Pinpoint the cell where the given text exists, returning its (x, y) midpoint coordinate. 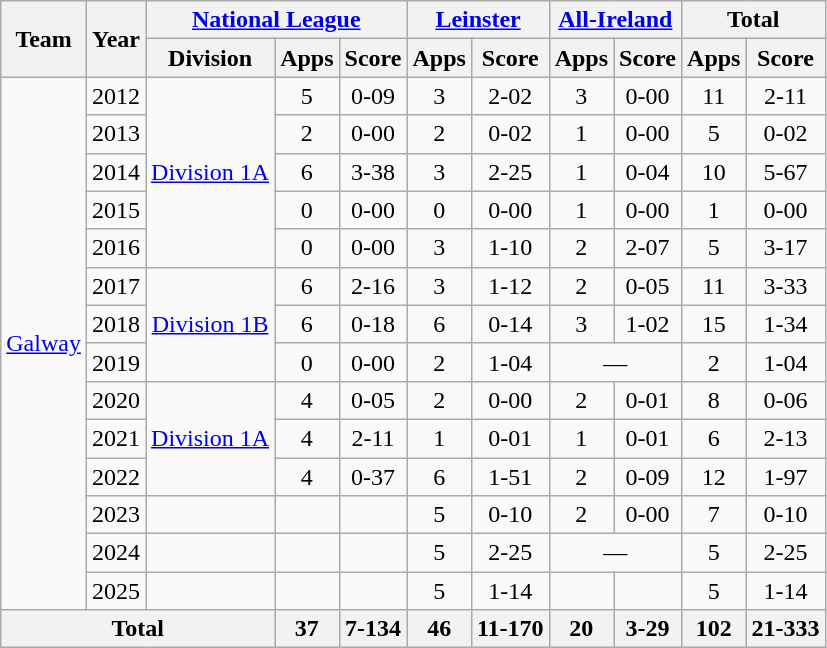
0-37 (373, 477)
2019 (116, 362)
1-34 (786, 324)
20 (581, 629)
National League (276, 20)
2-13 (786, 438)
Division (210, 58)
10 (714, 172)
1-10 (510, 248)
0-06 (786, 400)
46 (439, 629)
7-134 (373, 629)
7 (714, 515)
1-51 (510, 477)
2020 (116, 400)
2013 (116, 134)
2021 (116, 438)
2015 (116, 210)
2025 (116, 591)
Year (116, 39)
102 (714, 629)
2-16 (373, 286)
Galway (44, 344)
2014 (116, 172)
1-12 (510, 286)
3-17 (786, 248)
2-07 (648, 248)
1-97 (786, 477)
8 (714, 400)
2-02 (510, 96)
5-67 (786, 172)
3-33 (786, 286)
2016 (116, 248)
11-170 (510, 629)
21-333 (786, 629)
3-29 (648, 629)
0-04 (648, 172)
0-14 (510, 324)
1-02 (648, 324)
15 (714, 324)
37 (307, 629)
Division 1B (210, 324)
12 (714, 477)
Leinster (478, 20)
2018 (116, 324)
0-18 (373, 324)
3-38 (373, 172)
2012 (116, 96)
Team (44, 39)
2023 (116, 515)
2024 (116, 553)
2017 (116, 286)
All-Ireland (615, 20)
2022 (116, 477)
